Capture the cell that displays the provided text and extract its (x, y) central coordinate. 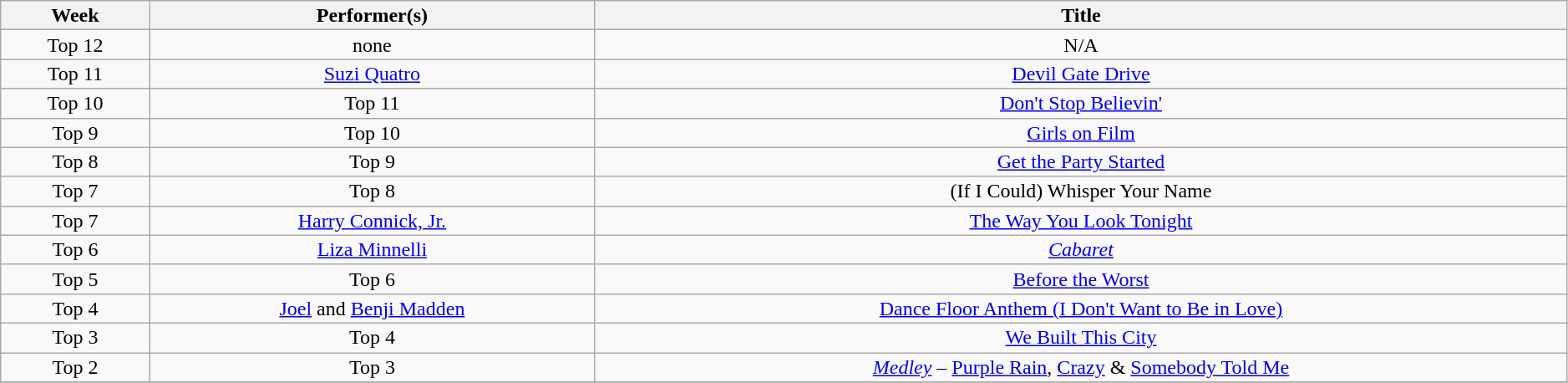
(If I Could) Whisper Your Name (1081, 191)
Top 5 (75, 279)
Before the Worst (1081, 279)
Don't Stop Believin' (1081, 104)
Performer(s) (373, 15)
Devil Gate Drive (1081, 74)
N/A (1081, 45)
Joel and Benji Madden (373, 308)
We Built This City (1081, 338)
Get the Party Started (1081, 162)
Girls on Film (1081, 132)
Top 2 (75, 368)
Liza Minnelli (373, 249)
Cabaret (1081, 249)
Dance Floor Anthem (I Don't Want to Be in Love) (1081, 308)
Suzi Quatro (373, 74)
The Way You Look Tonight (1081, 221)
Medley – Purple Rain, Crazy & Somebody Told Me (1081, 368)
Top 12 (75, 45)
Title (1081, 15)
none (373, 45)
Week (75, 15)
Harry Connick, Jr. (373, 221)
